Detect which cell encompasses the target text, then output its [x, y] center coordinate. 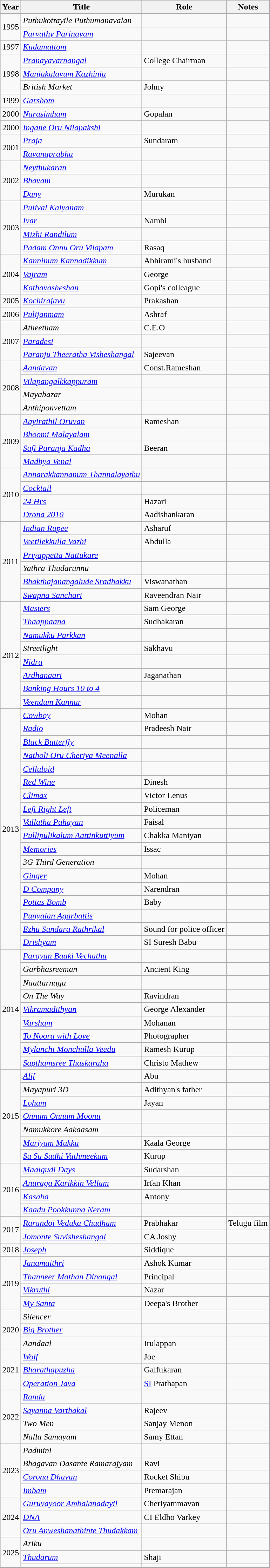
Pranayavarnangal [81, 60]
Ginger [81, 876]
Victor Lenus [184, 795]
2014 [11, 1009]
Bhakthajanangalude Sradhakku [81, 581]
1999 [11, 100]
CI Eldho Varkey [184, 1517]
2021 [11, 1370]
Notes [248, 7]
Anuraga Karikkin Vellam [81, 1183]
Hazari [184, 501]
Garbhasreeman [81, 969]
2003 [11, 228]
Christo Mathew [184, 1063]
Corona Dhavan [81, 1477]
Faisal [184, 822]
Big Brother [81, 1330]
DNA [81, 1517]
Cowboy [81, 715]
Mayabazar [81, 395]
Operation Java [81, 1383]
Red Wine [81, 782]
Gopalan [184, 114]
Priyappetta Nattukare [81, 555]
Prakashan [184, 301]
2002 [11, 181]
Premarajan [184, 1490]
Rasaq [184, 248]
1997 [11, 47]
Vajram [81, 274]
Black Butterfly [81, 742]
George [184, 274]
Left Right Left [81, 809]
Memories [81, 849]
24 Hrs [81, 501]
Aayirathil Oruvan [81, 421]
Anthiponvettam [81, 408]
Vallatha Pahayan [81, 822]
2020 [11, 1330]
SI Prathapan [184, 1383]
Rameshan [184, 421]
Pottas Bomb [81, 902]
Role [184, 7]
Pulijanmam [81, 314]
Viswanathan [184, 581]
Dinesh [184, 782]
Year [11, 7]
Padam Onnu Oru Vilapam [81, 248]
Padmini [81, 1450]
Puthukottayile Puthumanavalan [81, 20]
Rarandoi Veduka Chudham [81, 1223]
Antony [184, 1196]
Rajeev [184, 1410]
SI Suresh Babu [184, 942]
Ashraf [184, 314]
Vilapangalkkappuram [81, 381]
Swapna Sanchari [81, 595]
Loham [81, 1103]
Prabhakar [184, 1223]
Samy Ettan [184, 1437]
Nambi [184, 221]
Mohanan [184, 1023]
Mylanchi Monchulla Veedu [81, 1049]
2009 [11, 441]
Kochirajavu [81, 301]
Ivar [81, 221]
Namukkore Aakaasam [81, 1129]
Bhagavan Dasante Ramarajyam [81, 1464]
Ashok Kumar [184, 1263]
Mariyam Mukku [81, 1143]
British Market [81, 87]
Aandavan [81, 368]
Narasimham [81, 114]
Celluloid [81, 769]
Ariku [81, 1544]
Ezhu Sundara Rathrikal [81, 929]
Pulival Kalyanam [81, 207]
Galfukaran [184, 1370]
Ingane Oru Nilapakshi [81, 127]
Kasaba [81, 1196]
Masters [81, 608]
Kathavasheshan [81, 288]
D Company [81, 889]
Ardhanaari [81, 675]
Mayapuri 3D [81, 1089]
Pradeesh Nair [184, 729]
2010 [11, 495]
Paradesi [81, 341]
Radio [81, 729]
Rocket Shibu [184, 1477]
Principal [184, 1277]
Issac [184, 849]
Yathra Thudarunnu [81, 568]
Sudarshan [184, 1170]
Veetilekkulla Vazhi [81, 541]
Banking Hours 10 to 4 [81, 689]
Drishyam [81, 942]
Ancient King [184, 969]
Joe [184, 1357]
Punyalan Agarbattis [81, 916]
Irfan Khan [184, 1183]
Nalla Samayam [81, 1437]
Mizhi Randilum [81, 234]
Parvathy Parinayam [81, 34]
Bhavam [81, 181]
Murukan [184, 194]
Baby [184, 902]
2005 [11, 301]
Sapthamsree Thaskaraha [81, 1063]
Pullipulikalum Aattinkuttiyum [81, 836]
2025 [11, 1553]
Madhya Venal [81, 461]
Su Su Sudhi Vathmeekam [81, 1156]
Garshom [81, 100]
Const.Rameshan [184, 368]
Deepa's Brother [184, 1303]
2017 [11, 1230]
2018 [11, 1250]
Abhirami's husband [184, 261]
Sayanna Varthakal [81, 1410]
Thudarum [81, 1557]
Abu [184, 1076]
Siddique [184, 1250]
Thanneer Mathan Dinangal [81, 1277]
Annarakkannanum Thannalayathu [81, 475]
Namukku Parkkan [81, 635]
My Santa [81, 1303]
Climax [81, 795]
Photographer [184, 1036]
Cheriyammavan [184, 1504]
Parayan Baaki Vechathu [81, 956]
Nazar [184, 1290]
Policeman [184, 809]
Chakka Maniyan [184, 836]
Shaji [184, 1557]
2019 [11, 1283]
Alif [81, 1076]
To Noora with Love [81, 1036]
Bharathapuzha [81, 1370]
Manjukalavum Kazhinju [81, 74]
Praja [81, 140]
College Chairman [184, 60]
Natholi Oru Cheriya Meenalla [81, 755]
Sam George [184, 608]
Janamaithri [81, 1263]
1995 [11, 27]
Joseph [81, 1250]
2015 [11, 1116]
Ravanaprabhu [81, 154]
Sakhavu [184, 648]
Imbam [81, 1490]
Sanjay Menon [184, 1423]
George Alexander [184, 1009]
Ravi [184, 1464]
2022 [11, 1417]
Sudhakaran [184, 622]
Sajeevan [184, 354]
2023 [11, 1470]
2007 [11, 341]
2011 [11, 561]
Dany [81, 194]
Varsham [81, 1023]
Vikruthi [81, 1290]
Neythukaran [81, 167]
Ramesh Kurup [184, 1049]
Onnum Onnum Moonu [81, 1116]
Asharuf [184, 528]
Wolf [81, 1357]
Gopi's colleague [184, 288]
Telugu film [248, 1223]
Paranju Theeratha Visheshangal [81, 354]
2008 [11, 388]
Raveendran Nair [184, 595]
Thaappaana [81, 622]
2006 [11, 314]
Kanninum Kannadikkum [81, 261]
On The Way [81, 996]
2024 [11, 1517]
Guruvayoor Ambalanadayil [81, 1504]
Kudamattom [81, 47]
Ravindran [184, 996]
Abdulla [184, 541]
Vikramadithyan [81, 1009]
2001 [11, 147]
Veendum Kannur [81, 702]
Aadishankaran [184, 515]
1998 [11, 74]
Silencer [81, 1317]
Drona 2010 [81, 515]
Kaala George [184, 1143]
Two Men [81, 1423]
Sound for police officer [184, 929]
Narendran [184, 889]
Sundaram [184, 140]
Kurup [184, 1156]
Streetlight [81, 648]
Jaganathan [184, 675]
Randu [81, 1397]
Sufi Paranja Kadha [81, 448]
Title [81, 7]
Johny [184, 87]
Kaadu Pookkunna Neram [81, 1210]
Naattarnagu [81, 982]
CA Joshy [184, 1236]
Bhoomi Malayalam [81, 435]
Jomonte Suvisheshangal [81, 1236]
2016 [11, 1190]
Atheetham [81, 328]
Irulappan [184, 1343]
C.E.O [184, 328]
2012 [11, 655]
Aandaal [81, 1343]
Nidra [81, 662]
Jayan [184, 1103]
Adithyan's father [184, 1089]
2004 [11, 274]
Beeran [184, 448]
Oru Anweshanathinte Thudakkam [81, 1530]
Maalgudi Days [81, 1170]
Indian Rupee [81, 528]
3G Third Generation [81, 862]
Cocktail [81, 488]
2013 [11, 829]
